Identify which cell holds the provided text, then report its (x, y) central coordinate. 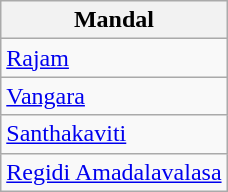
Mandal (114, 20)
Rajam (114, 58)
Santhakaviti (114, 134)
Vangara (114, 96)
Regidi Amadalavalasa (114, 172)
